Extract the (x, y) coordinate from the center of the cell holding the provided text.  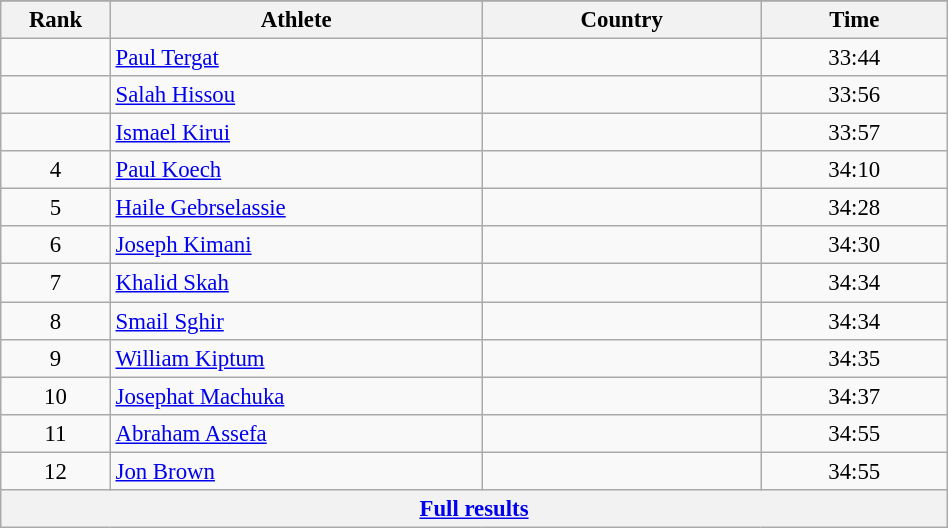
Abraham Assefa (296, 433)
12 (56, 471)
5 (56, 208)
11 (56, 433)
8 (56, 321)
William Kiptum (296, 358)
7 (56, 283)
Athlete (296, 20)
34:28 (854, 208)
Full results (474, 509)
34:30 (854, 245)
Jon Brown (296, 471)
Paul Tergat (296, 58)
Paul Koech (296, 170)
Khalid Skah (296, 283)
Josephat Machuka (296, 396)
Rank (56, 20)
Ismael Kirui (296, 133)
9 (56, 358)
6 (56, 245)
Salah Hissou (296, 95)
10 (56, 396)
Haile Gebrselassie (296, 208)
34:37 (854, 396)
33:44 (854, 58)
Smail Sghir (296, 321)
4 (56, 170)
Joseph Kimani (296, 245)
Time (854, 20)
33:56 (854, 95)
34:35 (854, 358)
Country (622, 20)
33:57 (854, 133)
34:10 (854, 170)
